Determine the (x, y) coordinate at the center of the cell enclosing the given text.  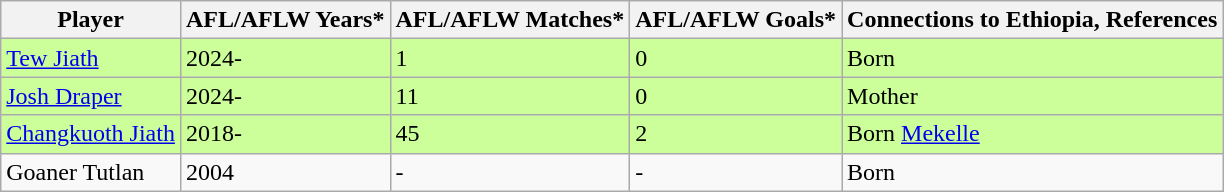
45 (510, 134)
Mother (1032, 96)
Player (91, 20)
Connections to Ethiopia, References (1032, 20)
2018- (285, 134)
Josh Draper (91, 96)
AFL/AFLW Goals* (736, 20)
AFL/AFLW Matches* (510, 20)
Born Mekelle (1032, 134)
1 (510, 58)
Changkuoth Jiath (91, 134)
Tew Jiath (91, 58)
Goaner Tutlan (91, 172)
2 (736, 134)
2004 (285, 172)
11 (510, 96)
AFL/AFLW Years* (285, 20)
